Identify which cell holds the provided text, then report its [x, y] central coordinate. 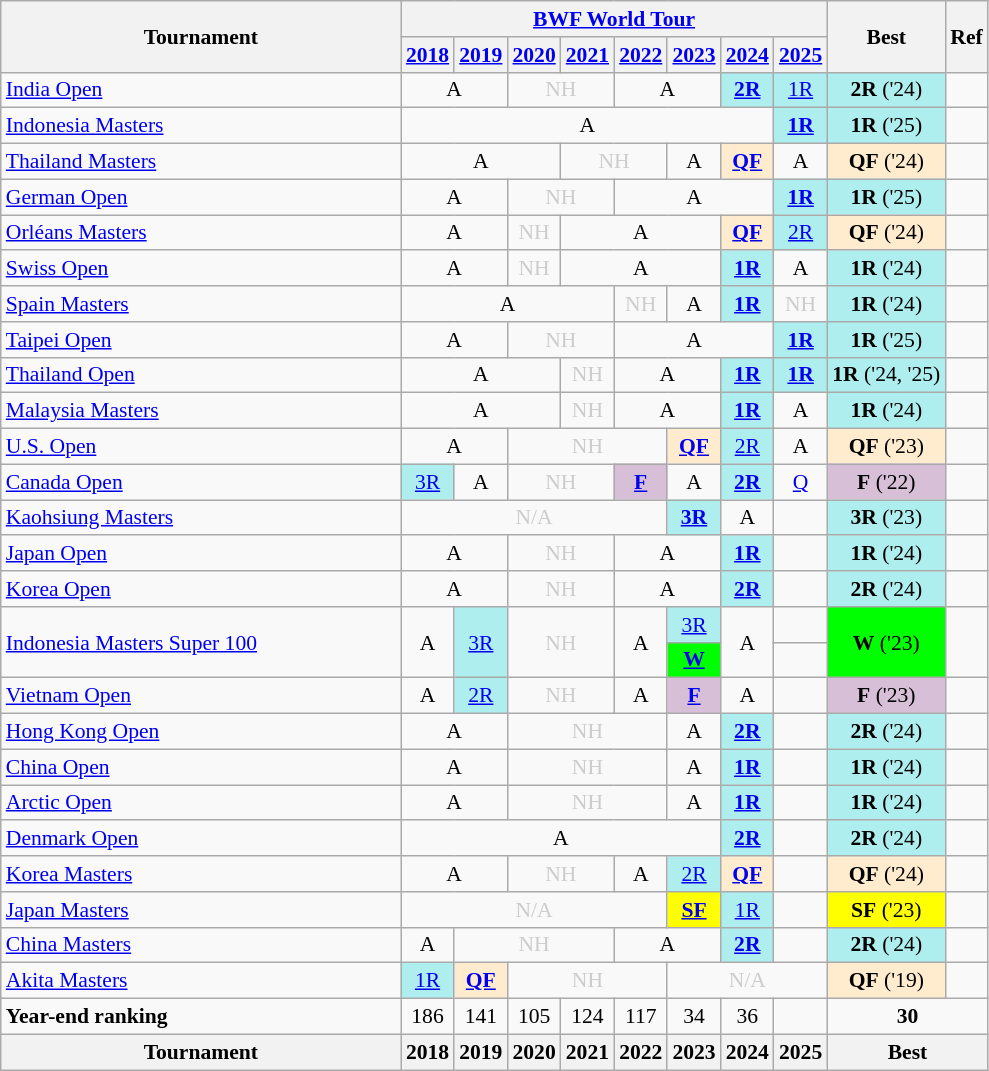
F ('22) [886, 482]
1R ('24, '25) [886, 375]
Vietnam Open [201, 696]
Indonesia Masters Super 100 [201, 642]
Japan Open [201, 554]
SF ('23) [886, 910]
Akita Masters [201, 981]
Swiss Open [201, 269]
China Open [201, 767]
Korea Open [201, 589]
U.S. Open [201, 447]
F ('23) [886, 696]
Kaohsiung Masters [201, 518]
Arctic Open [201, 803]
Hong Kong Open [201, 732]
China Masters [201, 945]
QF ('23) [886, 447]
Korea Masters [201, 874]
QF ('19) [886, 981]
186 [428, 1017]
34 [694, 1017]
Spain Masters [201, 304]
BWF World Tour [614, 19]
Malaysia Masters [201, 411]
German Open [201, 197]
Canada Open [201, 482]
India Open [201, 90]
Thailand Open [201, 375]
Denmark Open [201, 839]
Q [800, 482]
117 [640, 1017]
Orléans Masters [201, 233]
30 [908, 1017]
Year-end ranking [201, 1017]
36 [748, 1017]
W ('23) [886, 642]
Ref [966, 36]
Japan Masters [201, 910]
Indonesia Masters [201, 126]
Taipei Open [201, 340]
141 [480, 1017]
3R ('23) [886, 518]
Thailand Masters [201, 162]
105 [534, 1017]
W [694, 660]
124 [588, 1017]
SF [694, 910]
